Detect which cell encompasses the target text, then output its [x, y] center coordinate. 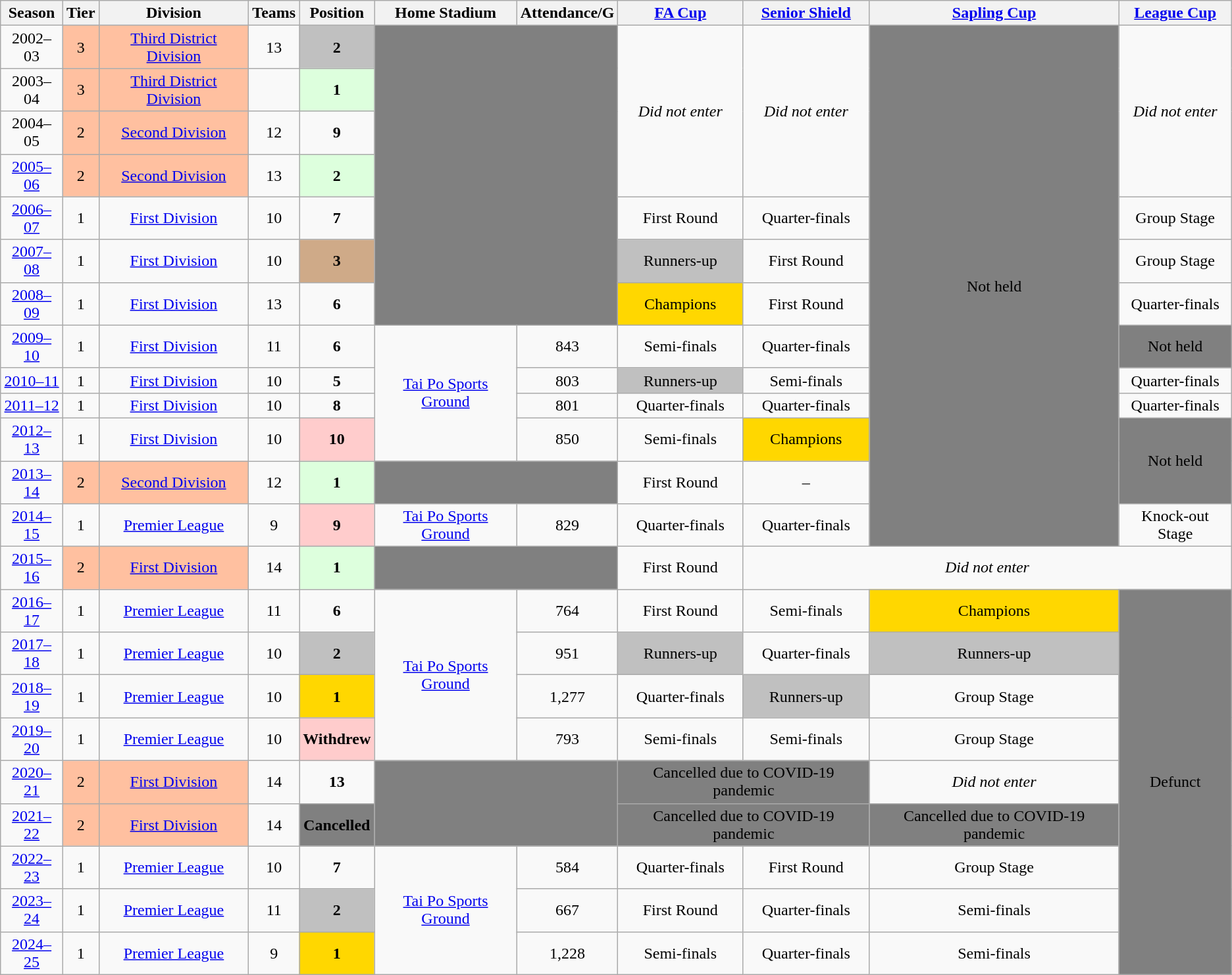
2005–06 [32, 175]
Tier [80, 13]
2023–24 [32, 911]
2015–16 [32, 568]
Senior Shield [806, 13]
Teams [274, 13]
Withdrew [337, 739]
2018–19 [32, 696]
Home Stadium [446, 13]
– [806, 482]
2003–04 [32, 89]
2011–12 [32, 405]
2004–05 [32, 133]
Season [32, 13]
951 [567, 654]
Sapling Cup [994, 13]
Division [174, 13]
Knock-out Stage [1175, 525]
2021–22 [32, 825]
584 [567, 867]
2008–09 [32, 304]
2024–25 [32, 953]
764 [567, 611]
Position [337, 13]
2013–14 [32, 482]
2012–13 [32, 439]
801 [567, 405]
League Cup [1175, 13]
803 [567, 380]
2007–08 [32, 261]
2019–20 [32, 739]
Attendance/G [567, 13]
829 [567, 525]
2002–03 [32, 47]
2006–07 [32, 218]
2016–17 [32, 611]
843 [567, 346]
2020–21 [32, 782]
8 [337, 405]
1,228 [567, 953]
793 [567, 739]
Defunct [1175, 782]
2022–23 [32, 867]
2010–11 [32, 380]
667 [567, 911]
5 [337, 380]
850 [567, 439]
FA Cup [680, 13]
2009–10 [32, 346]
Cancelled [337, 825]
2014–15 [32, 525]
1,277 [567, 696]
2017–18 [32, 654]
